Locate the cell with the specified text and output its [X, Y] center coordinate. 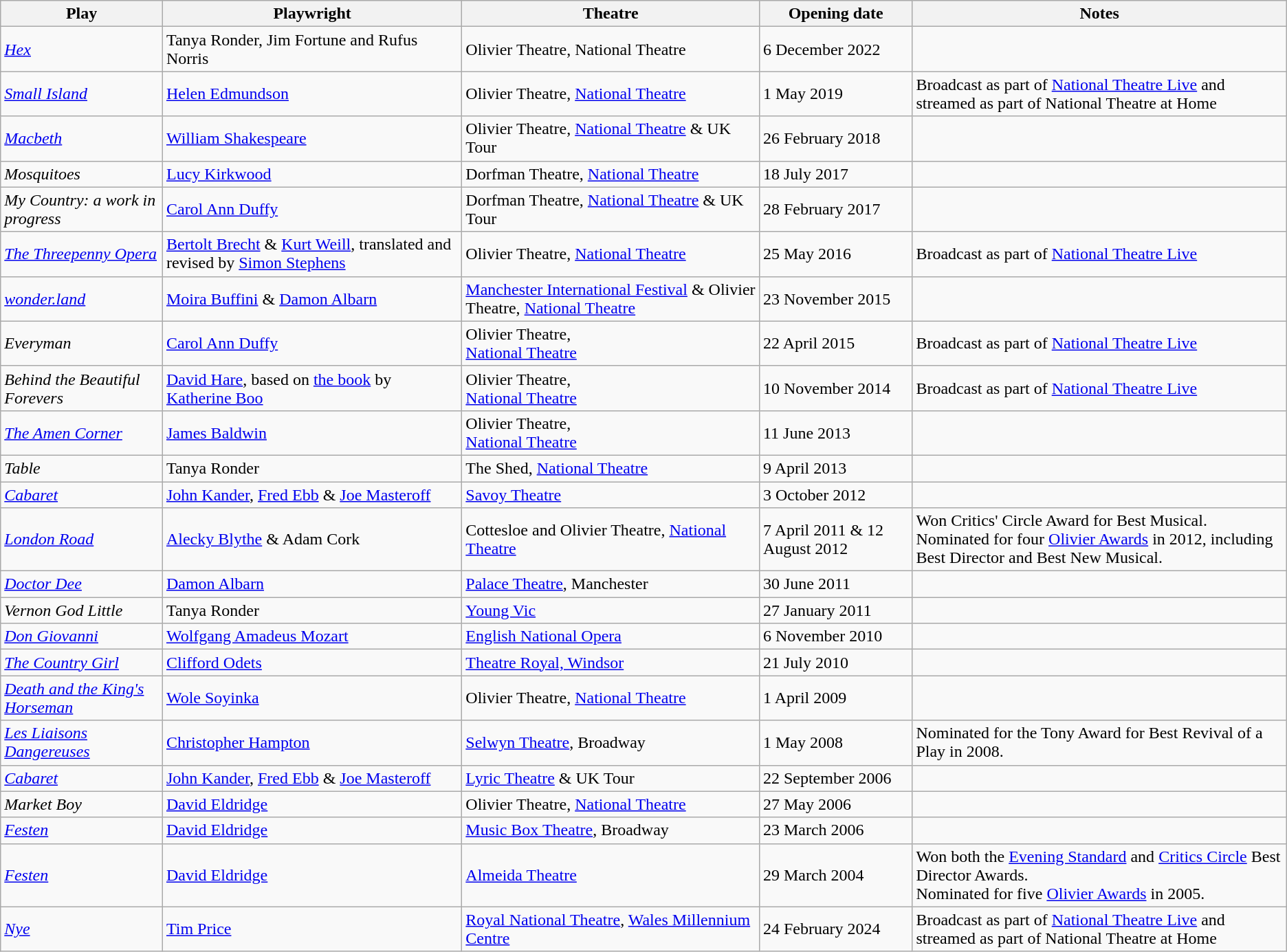
My Country: a work in progress [82, 209]
David Hare, based on the book by Katherine Boo [312, 388]
The Shed, National Theatre [610, 468]
27 January 2011 [835, 610]
Hex [82, 49]
18 July 2017 [835, 174]
3 October 2012 [835, 494]
Behind the Beautiful Forevers [82, 388]
Young Vic [610, 610]
27 May 2006 [835, 804]
29 March 2004 [835, 875]
Death and the King's Horseman [82, 698]
Clifford Odets [312, 663]
Christopher Hampton [312, 742]
Bertolt Brecht & Kurt Weill, translated and revised by Simon Stephens [312, 254]
Savoy Theatre [610, 494]
Almeida Theatre [610, 875]
Lucy Kirkwood [312, 174]
Play [82, 14]
6 November 2010 [835, 636]
Small Island [82, 93]
Everyman [82, 344]
Opening date [835, 14]
Nye [82, 929]
Macbeth [82, 139]
Music Box Theatre, Broadway [610, 830]
Olivier Theatre, National Theatre & UK Tour [610, 139]
11 June 2013 [835, 433]
22 April 2015 [835, 344]
10 November 2014 [835, 388]
Dorfman Theatre, National Theatre & UK Tour [610, 209]
Theatre [610, 14]
9 April 2013 [835, 468]
Playwright [312, 14]
English National Opera [610, 636]
Doctor Dee [82, 584]
Helen Edmundson [312, 93]
The Threepenny Opera [82, 254]
Notes [1099, 14]
Palace Theatre, Manchester [610, 584]
Theatre Royal, Windsor [610, 663]
Won both the Evening Standard and Critics Circle Best Director Awards.Nominated for five Olivier Awards in 2005. [1099, 875]
28 February 2017 [835, 209]
Wolfgang Amadeus Mozart [312, 636]
23 November 2015 [835, 298]
Manchester International Festival & Olivier Theatre, National Theatre [610, 298]
Dorfman Theatre, National Theatre [610, 174]
1 May 2019 [835, 93]
30 June 2011 [835, 584]
Mosquitoes [82, 174]
Don Giovanni [82, 636]
23 March 2006 [835, 830]
Alecky Blythe & Adam Cork [312, 540]
Market Boy [82, 804]
25 May 2016 [835, 254]
The Amen Corner [82, 433]
7 April 2011 & 12 August 2012 [835, 540]
Les Liaisons Dangereuses [82, 742]
Won Critics' Circle Award for Best Musical.Nominated for four Olivier Awards in 2012, including Best Director and Best New Musical. [1099, 540]
1 April 2009 [835, 698]
Wole Soyinka [312, 698]
Cottesloe and Olivier Theatre, National Theatre [610, 540]
The Country Girl [82, 663]
6 December 2022 [835, 49]
Moira Buffini & Damon Albarn [312, 298]
William Shakespeare [312, 139]
Vernon God Little [82, 610]
Tim Price [312, 929]
Lyric Theatre & UK Tour [610, 778]
22 September 2006 [835, 778]
Nominated for the Tony Award for Best Revival of a Play in 2008. [1099, 742]
London Road [82, 540]
Selwyn Theatre, Broadway [610, 742]
24 February 2024 [835, 929]
Tanya Ronder, Jim Fortune and Rufus Norris [312, 49]
Royal National Theatre, Wales Millennium Centre [610, 929]
Table [82, 468]
Damon Albarn [312, 584]
wonder.land [82, 298]
1 May 2008 [835, 742]
James Baldwin [312, 433]
26 February 2018 [835, 139]
21 July 2010 [835, 663]
